Return (X, Y) of the center of cell containing provided text 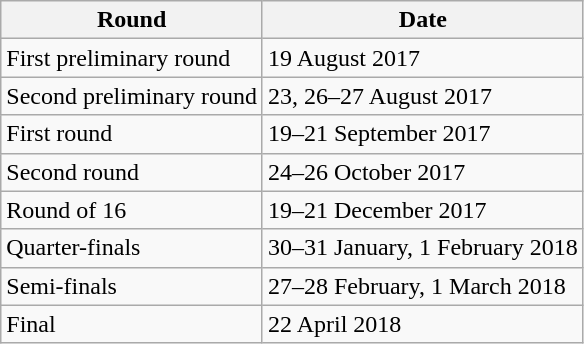
Second preliminary round (132, 96)
First round (132, 134)
Second round (132, 172)
24–26 October 2017 (422, 172)
19–21 September 2017 (422, 134)
19–21 December 2017 (422, 210)
30–31 January, 1 February 2018 (422, 248)
27–28 February, 1 March 2018 (422, 286)
Final (132, 324)
22 April 2018 (422, 324)
Quarter-finals (132, 248)
19 August 2017 (422, 58)
Semi-finals (132, 286)
Date (422, 20)
23, 26–27 August 2017 (422, 96)
Round of 16 (132, 210)
First preliminary round (132, 58)
Round (132, 20)
